Return [x, y] of the center of cell containing provided text 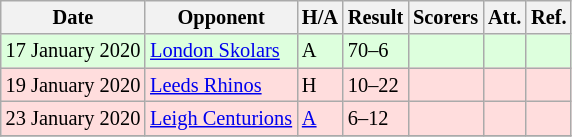
23 January 2020 [73, 118]
Date [73, 17]
Scorers [446, 17]
Leigh Centurions [221, 118]
H [320, 85]
17 January 2020 [73, 51]
Result [376, 17]
6–12 [376, 118]
70–6 [376, 51]
Leeds Rhinos [221, 85]
19 January 2020 [73, 85]
10–22 [376, 85]
Att. [504, 17]
Ref. [548, 17]
H/A [320, 17]
Opponent [221, 17]
London Skolars [221, 51]
